Extract the [X, Y] coordinate from the center of the cell holding the provided text.  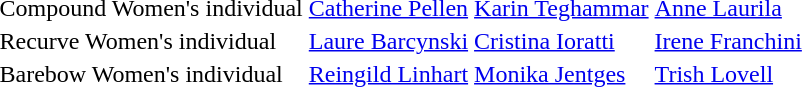
Laure Barcynski [388, 41]
Cristina Ioratti [562, 41]
